Locate the cell with the specified text and output its [X, Y] center coordinate. 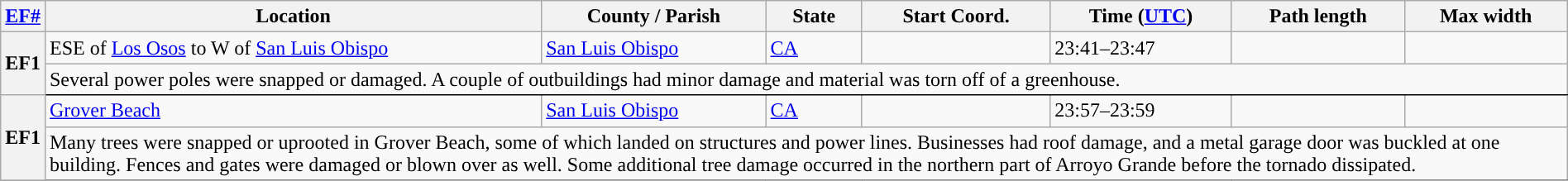
23:41–23:47 [1141, 48]
Start Coord. [956, 17]
Location [293, 17]
Path length [1318, 17]
Time (UTC) [1141, 17]
Grover Beach [293, 111]
EF# [23, 17]
County / Parish [653, 17]
Several power poles were snapped or damaged. A couple of outbuildings had minor damage and material was torn off of a greenhouse. [806, 79]
ESE of Los Osos to W of San Luis Obispo [293, 48]
23:57–23:59 [1141, 111]
State [814, 17]
Max width [1485, 17]
